Output the [x, y] coordinate of the center of the cell containing the given text.  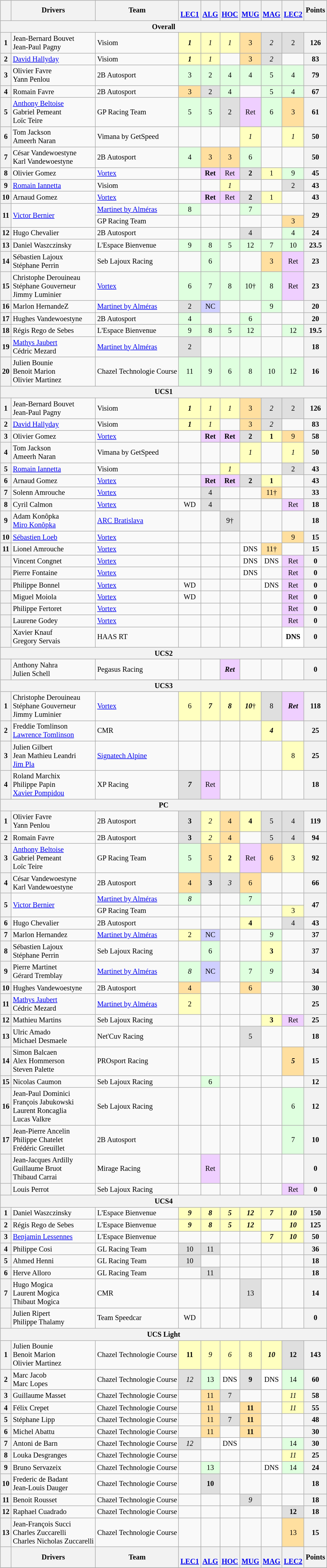
79 [315, 75]
UCS1 [163, 392]
UCS Light [163, 1334]
Xavier Knauf Gregory Servais [53, 637]
Lionel Amrouche [53, 549]
Philippe Bonnel [53, 585]
UCS3 [163, 686]
Philippe Fertoret [53, 609]
33 [315, 493]
PROsport Racing [137, 1061]
92 [315, 858]
67 [315, 92]
Pierre Martinet Gérard Tremblay [53, 972]
Vincent Congnet [53, 561]
Julien Ripert Philippe Thalamy [53, 1318]
Miguel Moiola [53, 597]
60 [315, 1380]
36 [315, 1249]
Herve Alloro [53, 1273]
Jean-François Succi Charles Zuccarelli Charles Nicholas Zuccarelli [53, 1532]
Louka Desgranges [53, 1456]
Solenn Amrouche [53, 493]
Overall [163, 27]
Sébastien Loeb [53, 537]
47 [315, 905]
Cyril Calmon [53, 505]
Ahmed Henni [53, 1261]
29 [315, 215]
66 [315, 883]
Nicolas Caumon [53, 1082]
Bruno Servazeix [53, 1467]
Adam Konôpka Miro Konôpka [53, 521]
143 [315, 1355]
Laurene Godey [53, 621]
119 [315, 821]
Benoit Rousset [53, 1500]
Guillaume Masset [53, 1396]
Raphael Cuadrado [53, 1512]
Ulric Amado Michael Desmaele [53, 1037]
Antoni de Barn [53, 1444]
Simon Balcaen Alex Hommerson Steven Palette [53, 1061]
HAAS RT [137, 637]
19.5 [315, 331]
Louis Perrot [53, 1189]
Jean-Jacques Ardilly Guillaume Bruot Thibaud Carrai [53, 1169]
9† [230, 521]
Philippe Cosi [53, 1249]
Hugo Mogica Laurent Mogica Thibaut Mogica [53, 1293]
19 [6, 347]
Jean-Paul Dominici François Jabukowski Laurent Roncaglia Lucas Valkre [53, 1107]
Pierre Fontaine [53, 573]
UCS4 [163, 1201]
PC [163, 805]
Frederic de Badant Jean-Louis Dauger [53, 1484]
Stéphane Lipp [53, 1420]
48 [315, 1420]
125 [315, 1225]
94 [315, 838]
Marlon HernandeZ [53, 307]
Mathieu Martins [53, 1020]
34 [315, 972]
Benjamin Lessennes [53, 1237]
45 [315, 174]
XP Racing [137, 785]
Anthony Nahra Julien Schell [53, 670]
Team Speedcar [137, 1318]
150 [315, 1213]
Michel Abattu [53, 1432]
Net'Cuv Racing [137, 1037]
Félix Crepet [53, 1408]
Freddie Tomlinson Lawrence Tomlinson [53, 731]
Roland Marchix Philippe Papin Xavier Pompidou [53, 785]
23.5 [315, 245]
61 [315, 112]
Jean-Pierre Ancelin Philippe Chatelet Frédéric Greuillet [53, 1140]
Julien Gilbert Jean Mathieu Leandri Jim Pla [53, 756]
UCS2 [163, 653]
Mirage Racing [137, 1169]
Pegasus Racing [137, 670]
Signatech Alpine [137, 756]
55 [315, 1408]
118 [315, 706]
ARC Bratislava [137, 521]
Marlon Hernandez [53, 935]
Marc Jacob Marc Lopes [53, 1380]
